Provide the (x, y) coordinate of the cell's center where the given text is located.  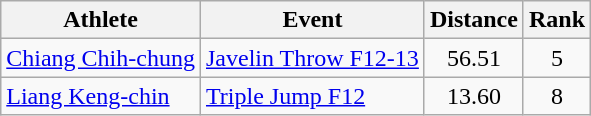
56.51 (474, 58)
Event (312, 20)
Liang Keng-chin (101, 96)
Distance (474, 20)
5 (556, 58)
8 (556, 96)
Javelin Throw F12-13 (312, 58)
Triple Jump F12 (312, 96)
Athlete (101, 20)
Chiang Chih-chung (101, 58)
13.60 (474, 96)
Rank (556, 20)
